Scan for the cell matching the given text and deliver its (x, y) coordinate at center. 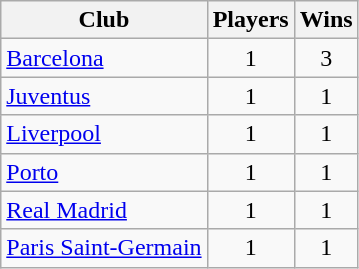
Paris Saint-Germain (104, 248)
Players (250, 20)
Real Madrid (104, 210)
Barcelona (104, 58)
Club (104, 20)
Juventus (104, 96)
Wins (326, 20)
3 (326, 58)
Liverpool (104, 134)
Porto (104, 172)
